Return [x, y] of the center of cell containing provided text 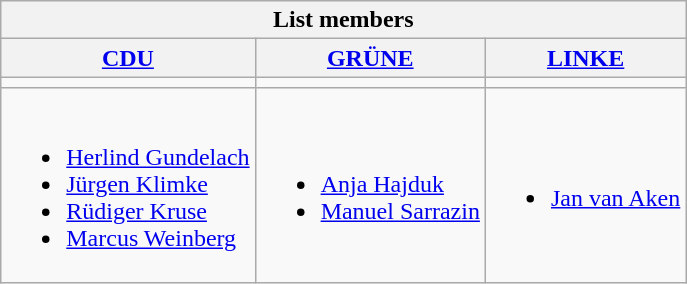
GRÜNE [370, 58]
LINKE [585, 58]
List members [344, 20]
Anja HajdukManuel Sarrazin [370, 185]
CDU [128, 58]
Jan van Aken [585, 185]
Herlind GundelachJürgen KlimkeRüdiger KruseMarcus Weinberg [128, 185]
